Determine the (X, Y) coordinate at the center of the cell enclosing the given text.  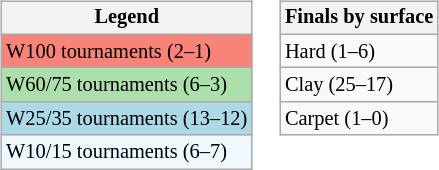
W60/75 tournaments (6–3) (126, 85)
Finals by surface (359, 18)
Carpet (1–0) (359, 119)
W100 tournaments (2–1) (126, 51)
Hard (1–6) (359, 51)
Clay (25–17) (359, 85)
W25/35 tournaments (13–12) (126, 119)
Legend (126, 18)
W10/15 tournaments (6–7) (126, 152)
